From the cell containing the given text, extract its center point as (x, y) coordinate. 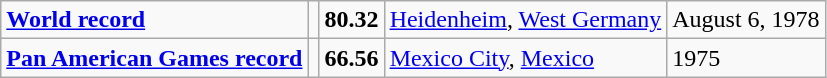
World record (154, 20)
1975 (746, 58)
Pan American Games record (154, 58)
Mexico City, Mexico (526, 58)
66.56 (352, 58)
Heidenheim, West Germany (526, 20)
August 6, 1978 (746, 20)
80.32 (352, 20)
